Return the [x, y] coordinate for the center point of the cell that contains the specified text.  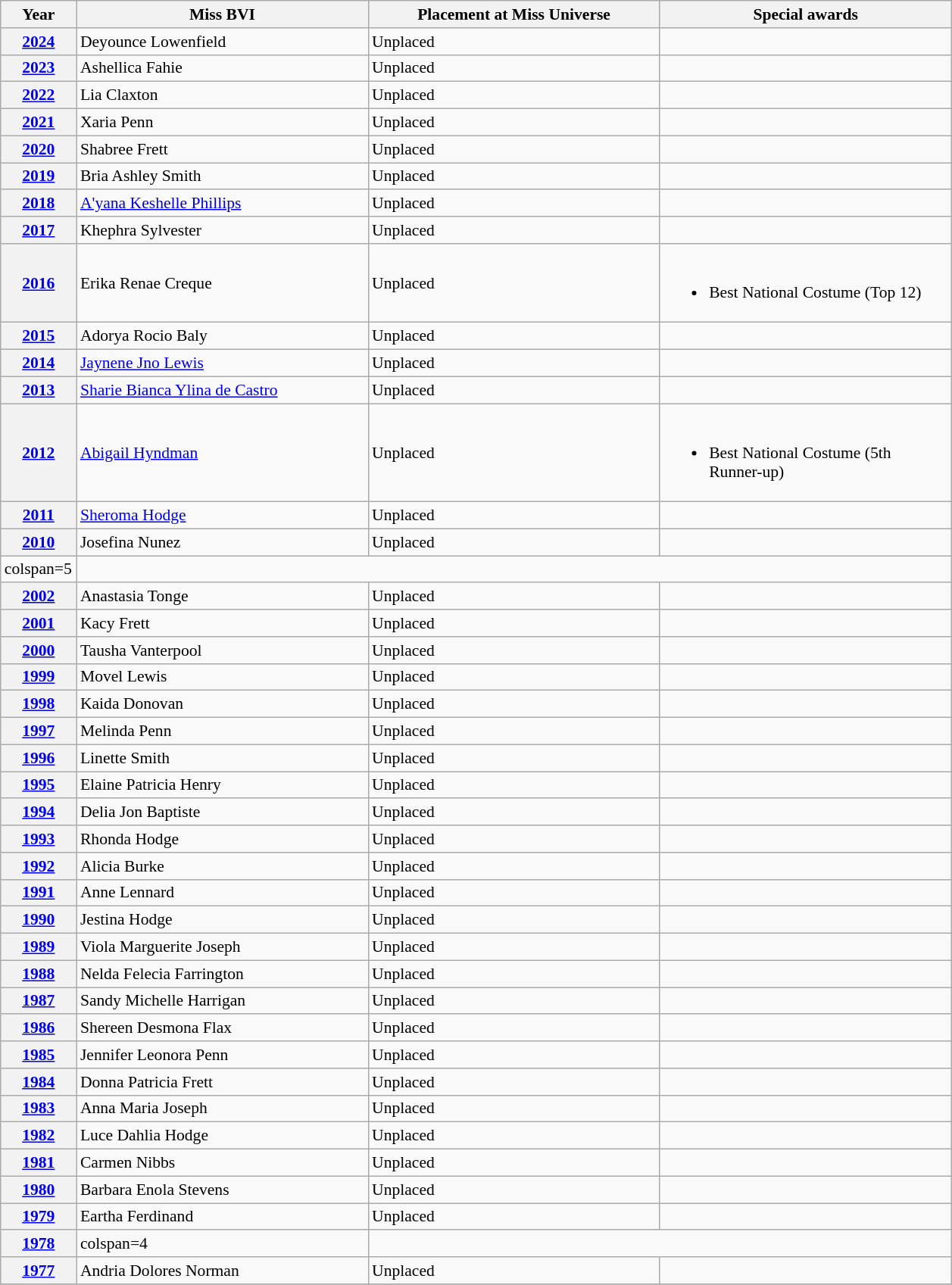
Eartha Ferdinand [223, 1217]
Donna Patricia Frett [223, 1082]
1991 [39, 893]
2013 [39, 390]
Lia Claxton [223, 95]
2022 [39, 95]
Miss BVI [223, 14]
2011 [39, 516]
Barbara Enola Stevens [223, 1190]
Linette Smith [223, 758]
2018 [39, 204]
Sandy Michelle Harrigan [223, 1001]
Deyounce Lowenfield [223, 42]
1987 [39, 1001]
1999 [39, 677]
Shabree Frett [223, 149]
Jennifer Leonora Penn [223, 1055]
1995 [39, 785]
Josefina Nunez [223, 542]
colspan=5 [39, 569]
Sheroma Hodge [223, 516]
Sharie Bianca Ylina de Castro [223, 390]
Placement at Miss Universe [513, 14]
1998 [39, 704]
Abigail Hyndman [223, 453]
Viola Marguerite Joseph [223, 947]
1978 [39, 1244]
Movel Lewis [223, 677]
Special awards [806, 14]
2015 [39, 336]
Alicia Burke [223, 866]
1979 [39, 1217]
Delia Jon Baptiste [223, 812]
1983 [39, 1109]
2014 [39, 363]
Jaynene Jno Lewis [223, 363]
Best National Costume (5th Runner-up) [806, 453]
Luce Dahlia Hodge [223, 1136]
Rhonda Hodge [223, 839]
Jestina Hodge [223, 920]
1990 [39, 920]
Kacy Frett [223, 623]
Bria Ashley Smith [223, 176]
Year [39, 14]
Anna Maria Joseph [223, 1109]
1981 [39, 1163]
2000 [39, 650]
2016 [39, 283]
Anne Lennard [223, 893]
2024 [39, 42]
1992 [39, 866]
2020 [39, 149]
1986 [39, 1028]
Carmen Nibbs [223, 1163]
Kaida Donovan [223, 704]
Shereen Desmona Flax [223, 1028]
1988 [39, 974]
1994 [39, 812]
2023 [39, 68]
Best National Costume (Top 12) [806, 283]
colspan=4 [223, 1244]
1982 [39, 1136]
Tausha Vanterpool [223, 650]
1989 [39, 947]
1984 [39, 1082]
2017 [39, 230]
Andria Dolores Norman [223, 1271]
1993 [39, 839]
1985 [39, 1055]
Adorya Rocio Baly [223, 336]
Melinda Penn [223, 731]
Khephra Sylvester [223, 230]
Xaria Penn [223, 123]
Ashellica Fahie [223, 68]
2019 [39, 176]
Anastasia Tonge [223, 597]
1997 [39, 731]
2002 [39, 597]
Nelda Felecia Farrington [223, 974]
2021 [39, 123]
Elaine Patricia Henry [223, 785]
2010 [39, 542]
2012 [39, 453]
1980 [39, 1190]
2001 [39, 623]
1996 [39, 758]
Erika Renae Creque [223, 283]
1977 [39, 1271]
A'yana Keshelle Phillips [223, 204]
